Return the [x, y] coordinate for the center point of the cell that contains the specified text.  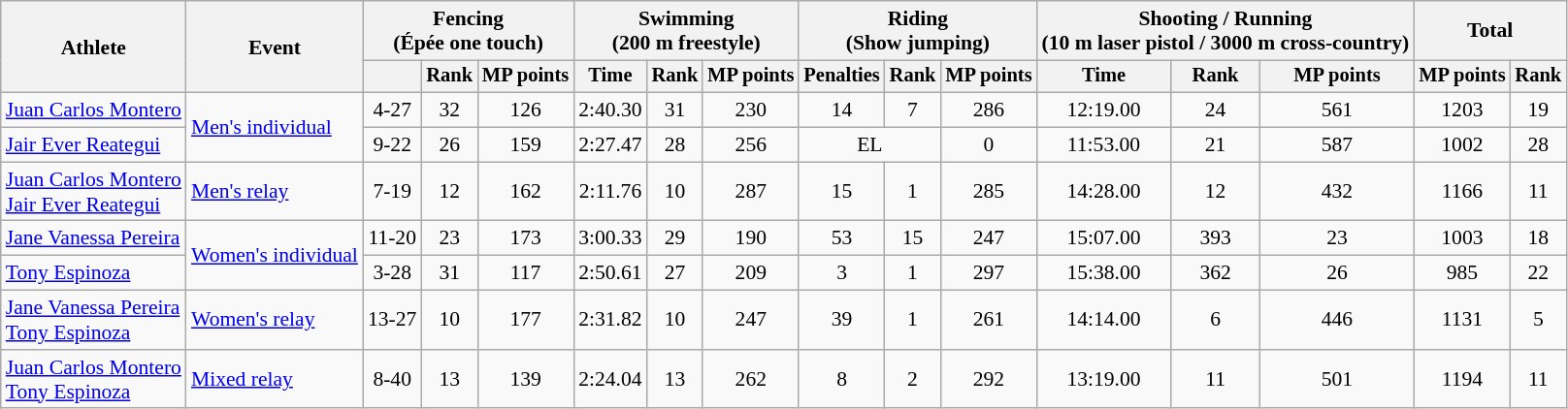
285 [988, 192]
3-28 [392, 273]
0 [988, 145]
12:19.00 [1103, 110]
13:19.00 [1103, 380]
4-27 [392, 110]
3:00.33 [609, 238]
256 [751, 145]
Men's individual [275, 128]
501 [1337, 380]
126 [526, 110]
11:53.00 [1103, 145]
Jair Ever Reategui [93, 145]
1166 [1461, 192]
Mixed relay [275, 380]
297 [988, 273]
Athlete [93, 47]
2:40.30 [609, 110]
2:31.82 [609, 320]
261 [988, 320]
5 [1538, 320]
2:27.47 [609, 145]
432 [1337, 192]
Fencing(Épée one touch) [468, 31]
Juan Carlos MonteroTony Espinoza [93, 380]
15:38.00 [1103, 273]
362 [1216, 273]
29 [675, 238]
8-40 [392, 380]
14 [841, 110]
1194 [1461, 380]
14:28.00 [1103, 192]
1203 [1461, 110]
18 [1538, 238]
Juan Carlos Montero [93, 110]
Swimming(200 m freestyle) [686, 31]
8 [841, 380]
Juan Carlos MonteroJair Ever Reategui [93, 192]
15:07.00 [1103, 238]
230 [751, 110]
139 [526, 380]
1131 [1461, 320]
7 [913, 110]
286 [988, 110]
985 [1461, 273]
Penalties [841, 77]
Event [275, 47]
22 [1538, 273]
190 [751, 238]
287 [751, 192]
19 [1538, 110]
EL [869, 145]
53 [841, 238]
Jane Vanessa PereiraTony Espinoza [93, 320]
159 [526, 145]
1002 [1461, 145]
2:50.61 [609, 273]
173 [526, 238]
209 [751, 273]
Women's individual [275, 256]
14:14.00 [1103, 320]
262 [751, 380]
446 [1337, 320]
Tony Espinoza [93, 273]
393 [1216, 238]
Riding(Show jumping) [918, 31]
Men's relay [275, 192]
32 [449, 110]
Shooting / Running(10 m laser pistol / 3000 m cross-country) [1225, 31]
6 [1216, 320]
1003 [1461, 238]
7-19 [392, 192]
177 [526, 320]
3 [841, 273]
587 [1337, 145]
162 [526, 192]
Jane Vanessa Pereira [93, 238]
11-20 [392, 238]
Total [1490, 31]
561 [1337, 110]
2:24.04 [609, 380]
21 [1216, 145]
292 [988, 380]
39 [841, 320]
Women's relay [275, 320]
2:11.76 [609, 192]
117 [526, 273]
24 [1216, 110]
27 [675, 273]
2 [913, 380]
9-22 [392, 145]
13-27 [392, 320]
